Capture the cell that displays the provided text and extract its [X, Y] central coordinate. 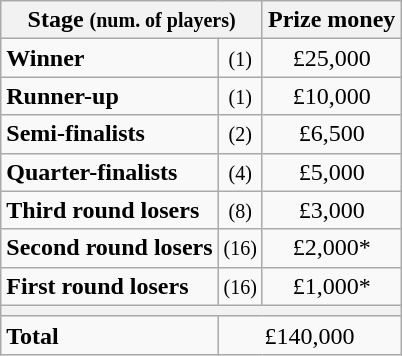
£5,000 [331, 172]
£140,000 [310, 335]
Third round losers [110, 210]
£2,000* [331, 248]
Prize money [331, 20]
(4) [240, 172]
First round losers [110, 286]
Second round losers [110, 248]
Total [110, 335]
Quarter-finalists [110, 172]
(2) [240, 134]
Winner [110, 58]
£6,500 [331, 134]
Runner-up [110, 96]
£10,000 [331, 96]
(8) [240, 210]
Stage (num. of players) [132, 20]
£3,000 [331, 210]
Semi-finalists [110, 134]
£25,000 [331, 58]
£1,000* [331, 286]
